Return [x, y] of the center of cell containing provided text 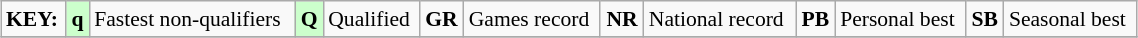
Qualified [371, 19]
Seasonal best [1070, 19]
National record [720, 19]
Q [309, 19]
q [78, 19]
NR [622, 19]
GR [442, 19]
KEY: [34, 19]
PB [816, 19]
SB [985, 19]
Fastest non-qualifiers [192, 19]
Games record [532, 19]
Personal best [900, 19]
